Determine the (X, Y) coordinate at the center of the cell enclosing the given text.  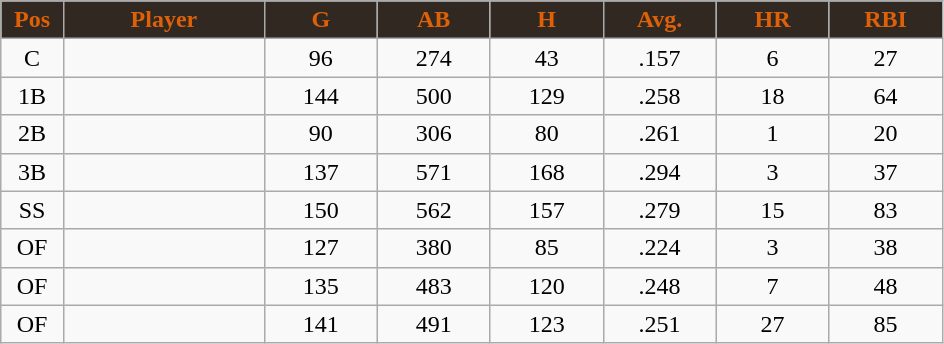
64 (886, 96)
.294 (660, 172)
3B (32, 172)
168 (546, 172)
562 (434, 210)
.157 (660, 58)
491 (434, 324)
135 (320, 286)
500 (434, 96)
144 (320, 96)
48 (886, 286)
129 (546, 96)
141 (320, 324)
123 (546, 324)
37 (886, 172)
137 (320, 172)
20 (886, 134)
7 (772, 286)
120 (546, 286)
571 (434, 172)
.251 (660, 324)
Pos (32, 20)
157 (546, 210)
.261 (660, 134)
83 (886, 210)
80 (546, 134)
.248 (660, 286)
H (546, 20)
2B (32, 134)
.279 (660, 210)
1 (772, 134)
G (320, 20)
150 (320, 210)
Avg. (660, 20)
43 (546, 58)
127 (320, 248)
96 (320, 58)
6 (772, 58)
AB (434, 20)
90 (320, 134)
RBI (886, 20)
18 (772, 96)
380 (434, 248)
.258 (660, 96)
SS (32, 210)
274 (434, 58)
C (32, 58)
.224 (660, 248)
306 (434, 134)
HR (772, 20)
Player (164, 20)
15 (772, 210)
1B (32, 96)
483 (434, 286)
38 (886, 248)
